Provide the (x, y) coordinate of the cell's center where the given text is located.  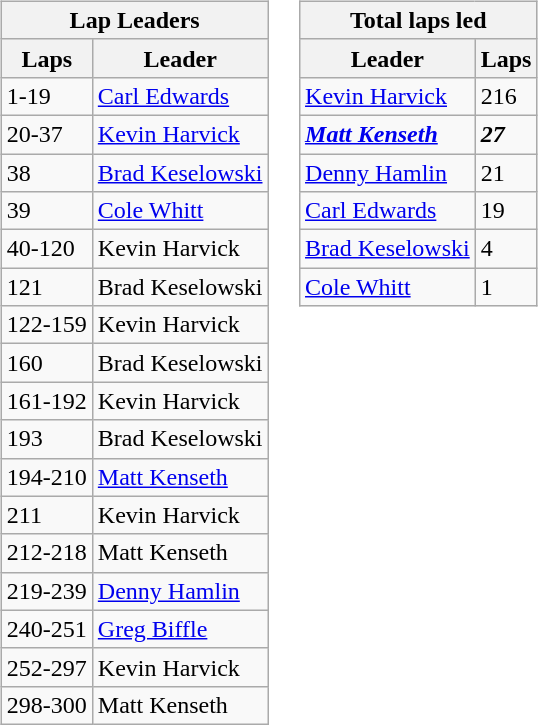
4 (506, 249)
211 (46, 515)
19 (506, 211)
219-239 (46, 591)
38 (46, 173)
160 (46, 363)
193 (46, 439)
298-300 (46, 705)
194-210 (46, 477)
21 (506, 173)
20-37 (46, 134)
216 (506, 96)
Lap Leaders (134, 20)
39 (46, 211)
1-19 (46, 96)
161-192 (46, 401)
Total laps led (418, 20)
212-218 (46, 553)
122-159 (46, 325)
40-120 (46, 249)
121 (46, 287)
Greg Biffle (180, 629)
252-297 (46, 667)
240-251 (46, 629)
27 (506, 134)
1 (506, 287)
